Determine the (X, Y) coordinate at the center of the cell enclosing the given text.  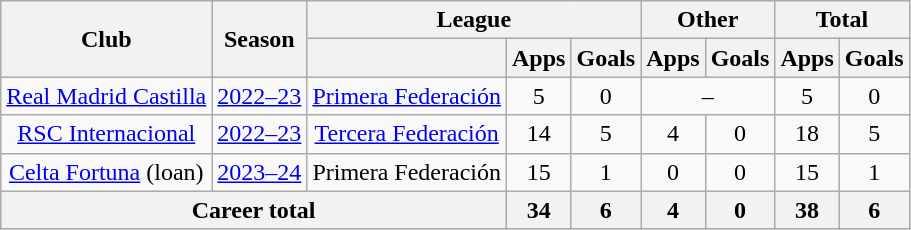
14 (539, 134)
18 (807, 134)
Career total (254, 210)
Real Madrid Castilla (106, 96)
Club (106, 39)
Season (260, 39)
38 (807, 210)
2023–24 (260, 172)
Other (708, 20)
League (474, 20)
– (708, 96)
RSC Internacional (106, 134)
Tercera Federación (407, 134)
Celta Fortuna (loan) (106, 172)
34 (539, 210)
Total (842, 20)
